Determine the [x, y] coordinate at the center of the cell enclosing the given text.  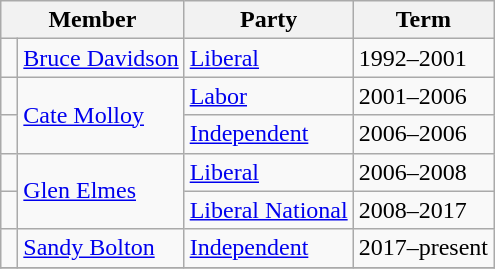
Party [268, 20]
Bruce Davidson [101, 58]
2008–2017 [423, 210]
Cate Molloy [101, 115]
Sandy Bolton [101, 248]
1992–2001 [423, 58]
2006–2008 [423, 172]
2001–2006 [423, 96]
Liberal National [268, 210]
Glen Elmes [101, 191]
Labor [268, 96]
2006–2006 [423, 134]
2017–present [423, 248]
Member [92, 20]
Term [423, 20]
